Determine the (X, Y) coordinate at the center of the cell enclosing the given text.  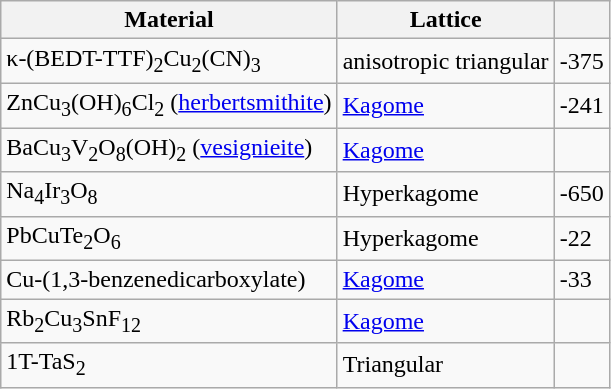
κ-(BEDT-TTF)2Cu2(CN)3 (169, 61)
anisotropic triangular (446, 61)
Cu-(1,3-benzenedicarboxylate) (169, 280)
-33 (582, 280)
BaCu3V2O8(OH)2 (vesignieite) (169, 150)
-650 (582, 194)
Rb2Cu3SnF12 (169, 321)
Lattice (446, 20)
Material (169, 20)
Na4Ir3O8 (169, 194)
-375 (582, 61)
-22 (582, 238)
PbCuTe2O6 (169, 238)
ZnCu3(OH)6Cl2 (herbertsmithite) (169, 105)
-241 (582, 105)
Triangular (446, 365)
1T-TaS2 (169, 365)
